Scan for the cell matching the given text and deliver its (x, y) coordinate at center. 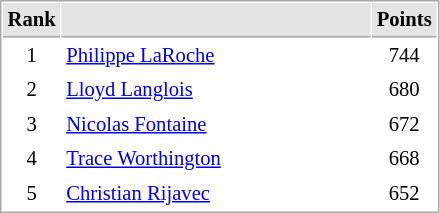
2 (32, 90)
Lloyd Langlois (216, 90)
1 (32, 56)
Rank (32, 20)
Trace Worthington (216, 158)
Nicolas Fontaine (216, 124)
3 (32, 124)
5 (32, 194)
652 (404, 194)
680 (404, 90)
Philippe LaRoche (216, 56)
4 (32, 158)
672 (404, 124)
668 (404, 158)
744 (404, 56)
Christian Rijavec (216, 194)
Points (404, 20)
